From the cell containing the given text, extract its center point as (X, Y) coordinate. 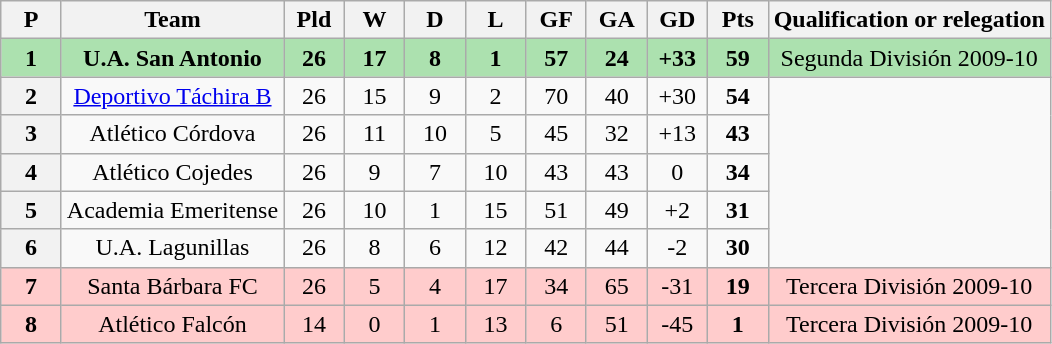
Academia Emeritense (172, 210)
-2 (678, 248)
19 (738, 286)
70 (556, 96)
24 (616, 58)
65 (616, 286)
14 (314, 324)
30 (738, 248)
GD (678, 20)
L (496, 20)
11 (374, 134)
+33 (678, 58)
+2 (678, 210)
Atlético Falcón (172, 324)
Pts (738, 20)
GA (616, 20)
W (374, 20)
40 (616, 96)
44 (616, 248)
45 (556, 134)
GF (556, 20)
3 (32, 134)
-31 (678, 286)
U.A. San Antonio (172, 58)
U.A. Lagunillas (172, 248)
Deportivo Táchira B (172, 96)
59 (738, 58)
P (32, 20)
Pld (314, 20)
+13 (678, 134)
Segunda División 2009-10 (909, 58)
42 (556, 248)
+30 (678, 96)
-45 (678, 324)
13 (496, 324)
Santa Bárbara FC (172, 286)
32 (616, 134)
Atlético Córdova (172, 134)
Qualification or relegation (909, 20)
54 (738, 96)
Team (172, 20)
31 (738, 210)
D (436, 20)
Atlético Cojedes (172, 172)
12 (496, 248)
57 (556, 58)
49 (616, 210)
